Determine the [x, y] coordinate at the center of the cell enclosing the given text.  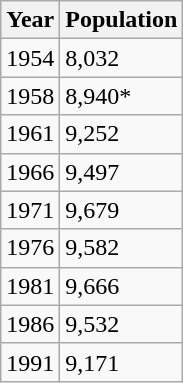
1976 [30, 248]
1971 [30, 210]
9,582 [122, 248]
1991 [30, 362]
9,497 [122, 172]
9,679 [122, 210]
Year [30, 20]
1966 [30, 172]
1986 [30, 324]
1958 [30, 96]
9,532 [122, 324]
9,171 [122, 362]
9,666 [122, 286]
9,252 [122, 134]
8,940* [122, 96]
1954 [30, 58]
1961 [30, 134]
Population [122, 20]
8,032 [122, 58]
1981 [30, 286]
